Provide the (X, Y) coordinate of the cell's center where the given text is located.  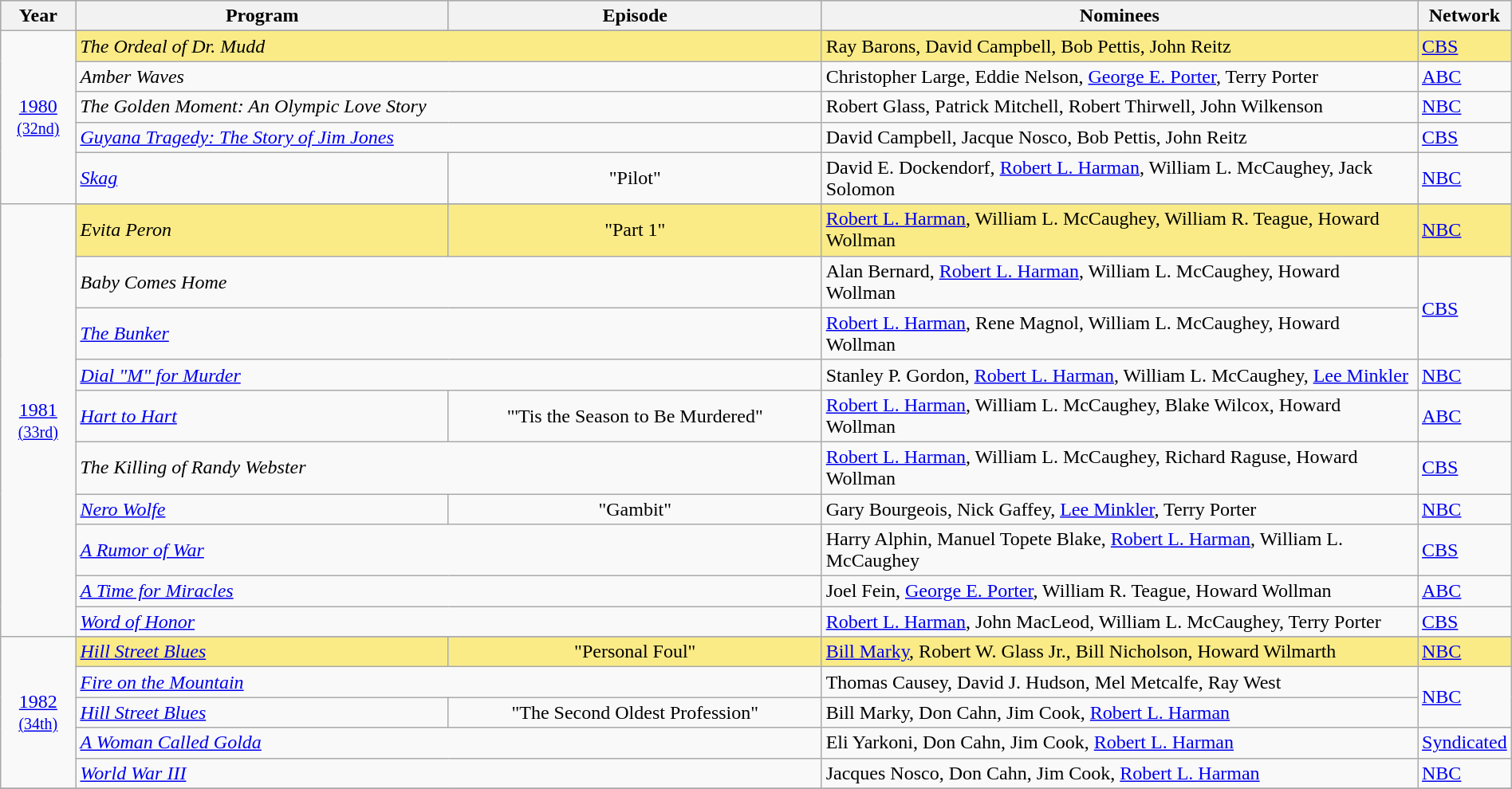
Baby Comes Home (448, 282)
David E. Dockendorf, Robert L. Harman, William L. McCaughey, Jack Solomon (1120, 179)
Network (1465, 16)
Ray Barons, David Campbell, Bob Pettis, John Reitz (1120, 46)
Joel Fein, George E. Porter, William R. Teague, Howard Wollman (1120, 591)
The Killing of Randy Webster (448, 467)
Guyana Tragedy: The Story of Jim Jones (448, 137)
Robert L. Harman, William L. McCaughey, Richard Raguse, Howard Wollman (1120, 467)
Nero Wolfe (262, 509)
The Ordeal of Dr. Mudd (448, 46)
"Gambit" (635, 509)
Hart to Hart (262, 416)
Program (262, 16)
Skag (262, 179)
1980(32nd) (38, 118)
Alan Bernard, Robert L. Harman, William L. McCaughey, Howard Wollman (1120, 282)
Robert Glass, Patrick Mitchell, Robert Thirwell, John Wilkenson (1120, 107)
Syndicated (1465, 743)
A Woman Called Golda (448, 743)
Robert L. Harman, Rene Magnol, William L. McCaughey, Howard Wollman (1120, 333)
"The Second Oldest Profession" (635, 712)
David Campbell, Jacque Nosco, Bob Pettis, John Reitz (1120, 137)
A Time for Miracles (448, 591)
Stanley P. Gordon, Robert L. Harman, William L. McCaughey, Lee Minkler (1120, 375)
Bill Marky, Don Cahn, Jim Cook, Robert L. Harman (1120, 712)
The Bunker (448, 333)
Christopher Large, Eddie Nelson, George E. Porter, Terry Porter (1120, 77)
Thomas Causey, David J. Hudson, Mel Metcalfe, Ray West (1120, 682)
Evita Peron (262, 230)
Year (38, 16)
A Rumor of War (448, 550)
Robert L. Harman, William L. McCaughey, William R. Teague, Howard Wollman (1120, 230)
Amber Waves (448, 77)
"Part 1" (635, 230)
"'Tis the Season to Be Murdered" (635, 416)
World War III (448, 773)
The Golden Moment: An Olympic Love Story (448, 107)
Word of Honor (448, 622)
"Pilot" (635, 179)
Nominees (1120, 16)
Robert L. Harman, John MacLeod, William L. McCaughey, Terry Porter (1120, 622)
Robert L. Harman, William L. McCaughey, Blake Wilcox, Howard Wollman (1120, 416)
1981(33rd) (38, 421)
1982(34th) (38, 712)
Jacques Nosco, Don Cahn, Jim Cook, Robert L. Harman (1120, 773)
Harry Alphin, Manuel Topete Blake, Robert L. Harman, William L. McCaughey (1120, 550)
Bill Marky, Robert W. Glass Jr., Bill Nicholson, Howard Wilmarth (1120, 652)
Fire on the Mountain (448, 682)
Gary Bourgeois, Nick Gaffey, Lee Minkler, Terry Porter (1120, 509)
"Personal Foul" (635, 652)
Episode (635, 16)
Eli Yarkoni, Don Cahn, Jim Cook, Robert L. Harman (1120, 743)
Dial "M" for Murder (448, 375)
